Scan for the cell matching the given text and deliver its [x, y] coordinate at center. 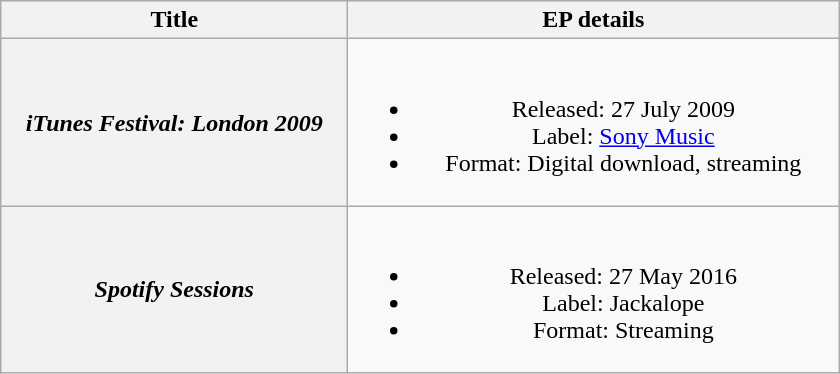
Spotify Sessions [174, 290]
EP details [594, 20]
Released: 27 July 2009 Label: Sony MusicFormat: Digital download, streaming [594, 122]
Released: 27 May 2016 Label: JackalopeFormat: Streaming [594, 290]
iTunes Festival: London 2009 [174, 122]
Title [174, 20]
